Provide the [X, Y] coordinate of the cell's center where the given text is located.  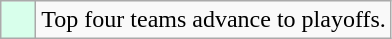
Top four teams advance to playoffs. [214, 20]
